Return the (x, y) coordinate for the center point of the cell that contains the specified text.  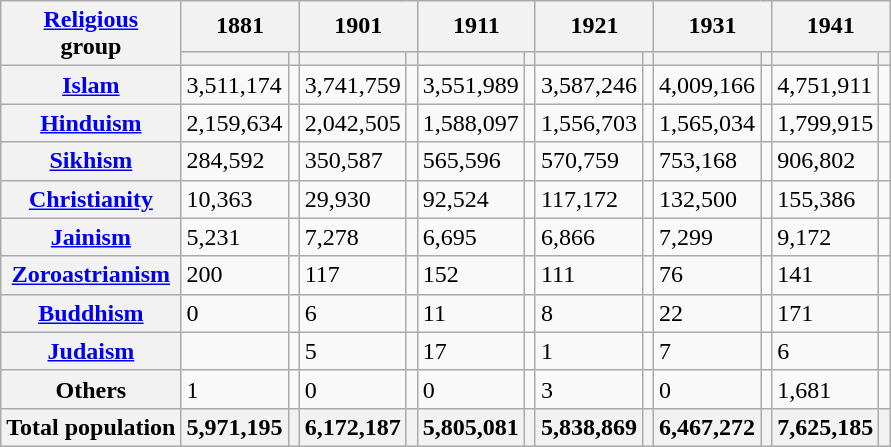
5,971,195 (234, 427)
284,592 (234, 161)
6,695 (470, 237)
17 (470, 351)
117,172 (588, 199)
570,759 (588, 161)
906,802 (826, 161)
2,042,505 (352, 123)
1901 (358, 26)
Hinduism (91, 123)
10,363 (234, 199)
753,168 (708, 161)
5,805,081 (470, 427)
Zoroastrianism (91, 275)
6,866 (588, 237)
Judaism (91, 351)
Christianity (91, 199)
141 (826, 275)
1921 (594, 26)
1,799,915 (826, 123)
22 (708, 313)
2,159,634 (234, 123)
3,741,759 (352, 85)
6,172,187 (352, 427)
4,009,166 (708, 85)
132,500 (708, 199)
565,596 (470, 161)
5 (352, 351)
3,511,174 (234, 85)
7,299 (708, 237)
171 (826, 313)
Islam (91, 85)
Religiousgroup (91, 34)
Buddhism (91, 313)
350,587 (352, 161)
9,172 (826, 237)
200 (234, 275)
117 (352, 275)
Others (91, 389)
1911 (476, 26)
11 (470, 313)
7 (708, 351)
1,681 (826, 389)
Total population (91, 427)
92,524 (470, 199)
76 (708, 275)
5,838,869 (588, 427)
1941 (831, 26)
29,930 (352, 199)
155,386 (826, 199)
1,588,097 (470, 123)
7,625,185 (826, 427)
1,556,703 (588, 123)
3,587,246 (588, 85)
Sikhism (91, 161)
3,551,989 (470, 85)
152 (470, 275)
3 (588, 389)
111 (588, 275)
8 (588, 313)
7,278 (352, 237)
5,231 (234, 237)
1931 (713, 26)
1881 (240, 26)
6,467,272 (708, 427)
4,751,911 (826, 85)
Jainism (91, 237)
1,565,034 (708, 123)
